Detect which cell encompasses the target text, then output its [x, y] center coordinate. 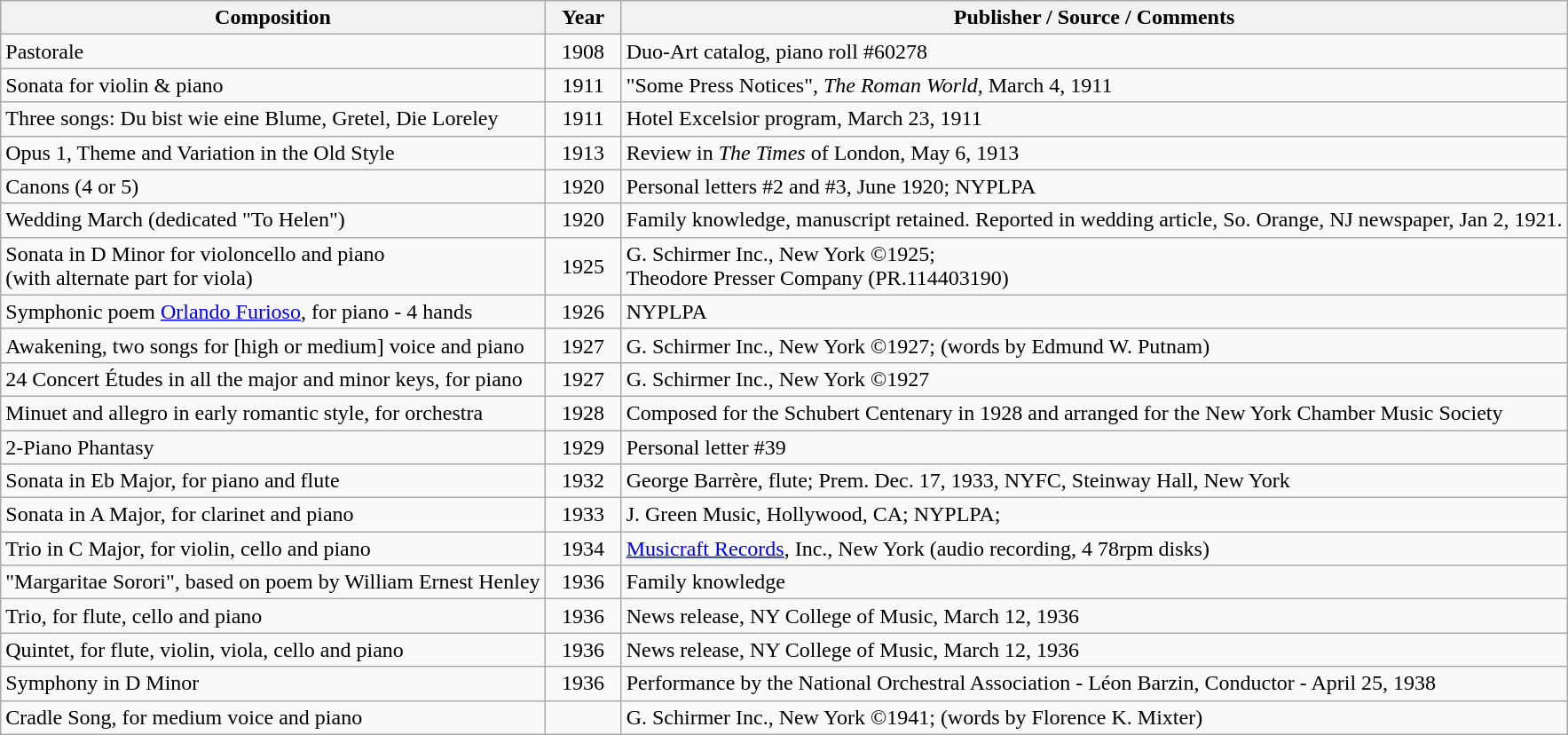
2-Piano Phantasy [273, 447]
Sonata in Eb Major, for piano and flute [273, 481]
Review in The Times of London, May 6, 1913 [1094, 153]
1932 [583, 481]
Symphony in D Minor [273, 684]
Quintet, for flute, violin, viola, cello and piano [273, 650]
Hotel Excelsior program, March 23, 1911 [1094, 119]
Performance by the National Orchestral Association - Léon Barzin, Conductor - April 25, 1938 [1094, 684]
Symphonic poem Orlando Furioso, for piano - 4 hands [273, 312]
"Margaritae Sorori", based on poem by William Ernest Henley [273, 582]
Three songs: Du bist wie eine Blume, Gretel, Die Loreley [273, 119]
Cradle Song, for medium voice and piano [273, 717]
Trio in C Major, for violin, cello and piano [273, 549]
Year [583, 18]
Publisher / Source / Comments [1094, 18]
Opus 1, Theme and Variation in the Old Style [273, 153]
Awakening, two songs for [high or medium] voice and piano [273, 345]
1934 [583, 549]
"Some Press Notices", The Roman World, March 4, 1911 [1094, 85]
Canons (4 or 5) [273, 186]
1929 [583, 447]
G. Schirmer Inc., New York ©1925;Theodore Presser Company (PR.114403190) [1094, 266]
Pastorale [273, 51]
Sonata in A Major, for clarinet and piano [273, 515]
G. Schirmer Inc., New York ©1941; (words by Florence K. Mixter) [1094, 717]
1908 [583, 51]
Sonata for violin & piano [273, 85]
Sonata in D Minor for violoncello and piano(with alternate part for viola) [273, 266]
NYPLPA [1094, 312]
Composed for the Schubert Centenary in 1928 and arranged for the New York Chamber Music Society [1094, 413]
Trio, for flute, cello and piano [273, 616]
J. Green Music, Hollywood, CA; NYPLPA; [1094, 515]
Family knowledge, manuscript retained. Reported in wedding article, So. Orange, NJ newspaper, Jan 2, 1921. [1094, 220]
1913 [583, 153]
Family knowledge [1094, 582]
Musicraft Records, Inc., New York (audio recording, 4 78rpm disks) [1094, 549]
1925 [583, 266]
Composition [273, 18]
Personal letter #39 [1094, 447]
G. Schirmer Inc., New York ©1927; (words by Edmund W. Putnam) [1094, 345]
Personal letters #2 and #3, June 1920; NYPLPA [1094, 186]
1926 [583, 312]
Duo-Art catalog, piano roll #60278 [1094, 51]
24 Concert Études in all the major and minor keys, for piano [273, 379]
Minuet and allegro in early romantic style, for orchestra [273, 413]
1928 [583, 413]
George Barrère, flute; Prem. Dec. 17, 1933, NYFC, Steinway Hall, New York [1094, 481]
G. Schirmer Inc., New York ©1927 [1094, 379]
Wedding March (dedicated "To Helen") [273, 220]
1933 [583, 515]
